Determine the [X, Y] coordinate at the center of the cell enclosing the given text.  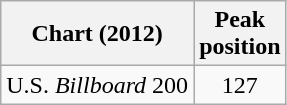
127 [240, 85]
Peakposition [240, 34]
U.S. Billboard 200 [98, 85]
Chart (2012) [98, 34]
